Return (x, y) of the center of cell containing provided text 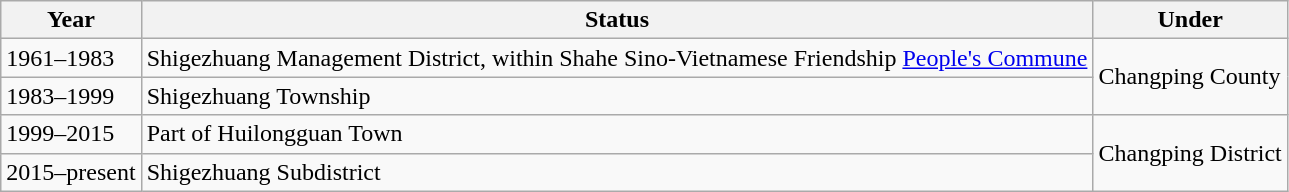
Part of Huilongguan Town (617, 134)
Changping District (1190, 153)
Shigezhuang Township (617, 96)
Year (71, 20)
1983–1999 (71, 96)
1961–1983 (71, 58)
Shigezhuang Subdistrict (617, 172)
Under (1190, 20)
Shigezhuang Management District, within Shahe Sino-Vietnamese Friendship People's Commune (617, 58)
Status (617, 20)
1999–2015 (71, 134)
Changping County (1190, 77)
2015–present (71, 172)
